Output the (X, Y) coordinate of the center of the cell containing the given text.  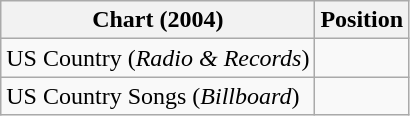
Position (362, 20)
US Country (Radio & Records) (158, 58)
US Country Songs (Billboard) (158, 96)
Chart (2004) (158, 20)
